Locate the cell with the specified text and output its [x, y] center coordinate. 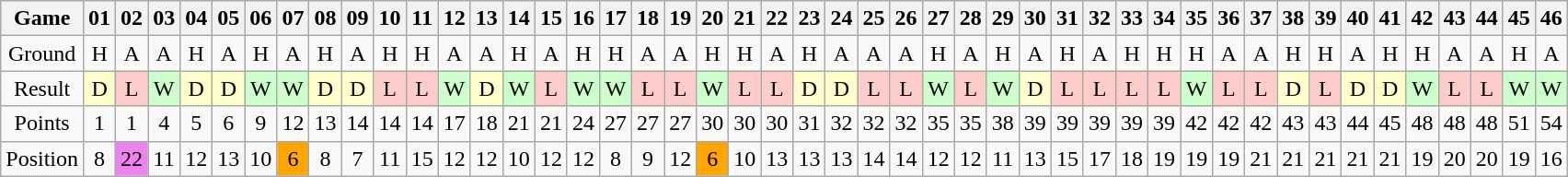
34 [1165, 18]
51 [1518, 124]
09 [357, 18]
23 [810, 18]
37 [1261, 18]
29 [1003, 18]
Points [42, 124]
Result [42, 88]
08 [326, 18]
04 [197, 18]
46 [1551, 18]
33 [1132, 18]
26 [905, 18]
4 [164, 124]
Game [42, 18]
7 [357, 159]
05 [228, 18]
5 [197, 124]
03 [164, 18]
28 [970, 18]
41 [1389, 18]
Ground [42, 53]
54 [1551, 124]
40 [1358, 18]
Position [42, 159]
36 [1229, 18]
02 [133, 18]
25 [874, 18]
06 [261, 18]
01 [99, 18]
07 [293, 18]
